Determine the (X, Y) coordinate at the center of the cell enclosing the given text.  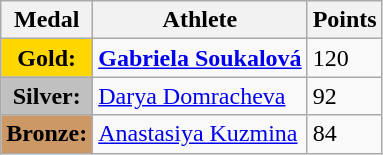
Gabriela Soukalová (200, 58)
92 (344, 96)
84 (344, 134)
Silver: (47, 96)
Medal (47, 20)
Athlete (200, 20)
Darya Domracheva (200, 96)
Bronze: (47, 134)
Anastasiya Kuzmina (200, 134)
120 (344, 58)
Gold: (47, 58)
Points (344, 20)
